For the text-containing cell, return its midpoint in [x, y] coordinate format. 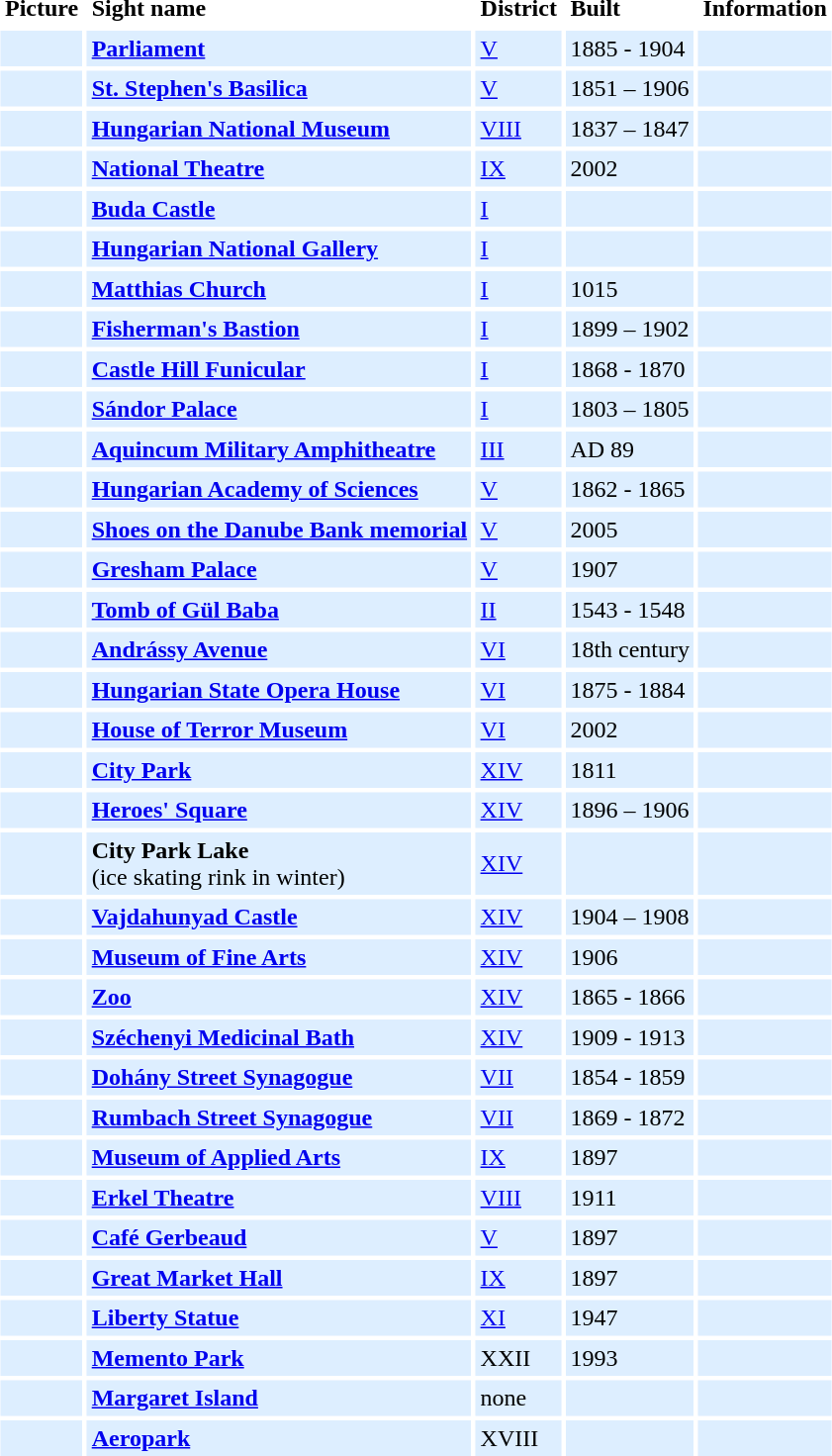
Buda Castle [279, 209]
Vajdahunyad Castle [279, 917]
1875 - 1884 [630, 690]
Rumbach Street Synagogue [279, 1117]
Aeropark [279, 1438]
1015 [630, 289]
Andrássy Avenue [279, 649]
1907 [630, 570]
Castle Hill Funicular [279, 369]
1899 – 1902 [630, 329]
Museum of Applied Arts [279, 1158]
Margaret Island [279, 1398]
Hungarian Academy of Sciences [279, 489]
Parliament [279, 49]
Zoo [279, 998]
1911 [630, 1198]
1862 - 1865 [630, 489]
XI [518, 1318]
18th century [630, 649]
1854 - 1859 [630, 1077]
1904 – 1908 [630, 917]
Matthias Church [279, 289]
Hungarian National Museum [279, 129]
Gresham Palace [279, 570]
Sándor Palace [279, 410]
1865 - 1866 [630, 998]
XXII [518, 1358]
1885 - 1904 [630, 49]
1837 – 1847 [630, 129]
House of Terror Museum [279, 730]
Museum of Fine Arts [279, 957]
1947 [630, 1318]
Hungarian National Gallery [279, 249]
1803 – 1805 [630, 410]
Fisherman's Bastion [279, 329]
City Park [279, 770]
1993 [630, 1358]
III [518, 449]
City Park Lake (ice skating rink in winter) [279, 863]
Tomb of Gül Baba [279, 610]
Great Market Hall [279, 1278]
Hungarian State Opera House [279, 690]
Erkel Theatre [279, 1198]
1909 - 1913 [630, 1037]
Café Gerbeaud [279, 1237]
Széchenyi Medicinal Bath [279, 1037]
St. Stephen's Basilica [279, 89]
Dohány Street Synagogue [279, 1077]
II [518, 610]
1869 - 1872 [630, 1117]
1906 [630, 957]
1868 - 1870 [630, 369]
National Theatre [279, 168]
Aquincum Military Amphitheatre [279, 449]
none [518, 1398]
1896 – 1906 [630, 810]
Shoes on the Danube Bank memorial [279, 530]
2005 [630, 530]
Heroes' Square [279, 810]
XVIII [518, 1438]
AD 89 [630, 449]
Memento Park [279, 1358]
1811 [630, 770]
Liberty Statue [279, 1318]
1851 – 1906 [630, 89]
1543 - 1548 [630, 610]
